For the text-containing cell, return its midpoint in [x, y] coordinate format. 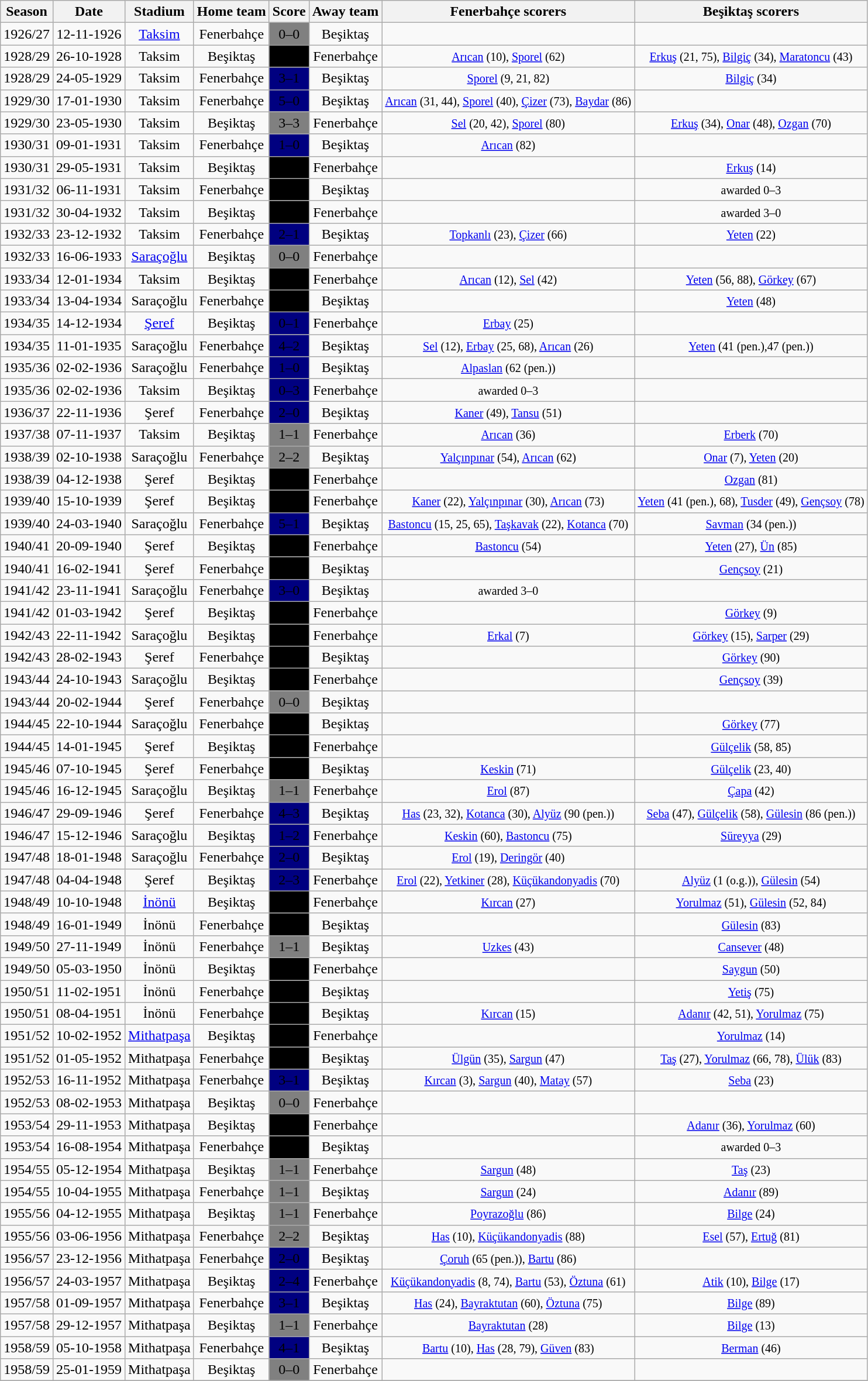
29-12-1957 [89, 1325]
Bilge (13) [751, 1325]
04-12-1938 [89, 479]
Saygun (50) [751, 969]
Görkey (90) [751, 657]
Bartu (10), Has (28, 79), Güven (83) [508, 1347]
Alpaslan (62 (pen.)) [508, 368]
Arıcan (12), Sel (42) [508, 279]
Erol (19), Deringör (40) [508, 857]
16-08-1954 [89, 1147]
2–3 [289, 880]
28-02-1943 [89, 657]
20-02-1944 [89, 702]
Sargun (24) [508, 1191]
13-04-1934 [89, 301]
Süreyya (29) [751, 835]
Esel (57), Ertuğ (81) [751, 1236]
16-12-1945 [89, 791]
Alyüz (1 (o.g.)), Gülesin (54) [751, 880]
04-04-1948 [89, 880]
05-10-1958 [89, 1347]
Kırcan (27) [508, 902]
10-10-1948 [89, 902]
Bilgiç (34) [751, 78]
Yeten (27), Ün (85) [751, 546]
Beşiktaş scorers [751, 12]
1926/27 [27, 34]
Stadium [160, 12]
Seba (23) [751, 1080]
Gülesin (83) [751, 924]
Date [89, 12]
Season [27, 12]
22-11-1936 [89, 412]
Keskin (60), Bastoncu (75) [508, 835]
05-12-1954 [89, 1169]
07-11-1937 [89, 435]
Bayraktutan (28) [508, 1325]
Away team [345, 12]
09-01-1931 [89, 145]
Arıcan (82) [508, 145]
Görkey (9) [751, 612]
Erkal (7) [508, 635]
Adanır (42, 51), Yorulmaz (75) [751, 1014]
15-12-1946 [89, 835]
Kırcan (3), Sargun (40), Matay (57) [508, 1080]
Arıcan (31, 44), Sporel (40), Çizer (73), Baydar (86) [508, 101]
Erkuş (21, 75), Bilgiç (34), Maratoncu (43) [751, 56]
Erbay (25) [508, 323]
Çapa (42) [751, 791]
01-05-1952 [89, 1058]
Sporel (9, 21, 82) [508, 78]
01-03-1942 [89, 612]
1–3 [289, 1014]
05-03-1950 [89, 969]
Uzkes (43) [508, 946]
25-01-1959 [89, 1370]
16-06-1933 [89, 256]
16-01-1949 [89, 924]
Home team [232, 12]
04-12-1955 [89, 1214]
22-10-1944 [89, 724]
23-11-1941 [89, 590]
16-02-1941 [89, 568]
07-10-1945 [89, 769]
16-11-1952 [89, 1080]
Fenerbahçe scorers [508, 12]
Küçükandonyadis (8, 74), Bartu (53), Öztuna (61) [508, 1280]
30-04-1932 [89, 212]
Arıcan (36) [508, 435]
12-11-1926 [89, 34]
Ülgün (35), Sargun (47) [508, 1058]
4–1 [289, 1347]
Atik (10), Bilge (17) [751, 1280]
Yeten (41 (pen.), 68), Tusder (49), Gençsoy (78) [751, 501]
Gülçelik (58, 85) [751, 746]
17-01-1930 [89, 101]
Sel (20, 42), Sporel (80) [508, 123]
02-10-1938 [89, 457]
29-11-1953 [89, 1125]
24-10-1943 [89, 680]
23-05-1930 [89, 123]
23-12-1956 [89, 1258]
Score [289, 12]
Erkuş (14) [751, 167]
5–0 [289, 101]
23-12-1932 [89, 234]
01-09-1957 [89, 1303]
29-09-1946 [89, 813]
10-02-1952 [89, 1036]
Görkey (15), Sarper (29) [751, 635]
Gençsoy (39) [751, 680]
1937/38 [27, 435]
Kaner (22), Yalçınpınar (30), Arıcan (73) [508, 501]
Adanır (89) [751, 1191]
Gençsoy (21) [751, 568]
06-11-1931 [89, 190]
Erberk (70) [751, 435]
Yorulmaz (14) [751, 1036]
Yeten (48) [751, 301]
Poyrazoğlu (86) [508, 1214]
24-03-1940 [89, 524]
3–3 [289, 123]
08-04-1951 [89, 1014]
Taş (23) [751, 1169]
26-10-1928 [89, 56]
Görkey (77) [751, 724]
Onar (7), Yeten (20) [751, 457]
27-11-1949 [89, 946]
Berman (46) [751, 1347]
Yeten (56, 88), Görkey (67) [751, 279]
Sel (12), Erbay (25, 68), Arıcan (26) [508, 346]
Çoruh (65 (pen.)), Bartu (86) [508, 1258]
Sargun (48) [508, 1169]
Cansever (48) [751, 946]
Yalçınpınar (54), Arıcan (62) [508, 457]
14-12-1934 [89, 323]
12-01-1934 [89, 279]
Keskin (71) [508, 769]
22-11-1942 [89, 635]
Yeten (22) [751, 234]
24-05-1929 [89, 78]
1936/37 [27, 412]
15-10-1939 [89, 501]
Erol (22), Yetkiner (28), Küçükandonyadis (70) [508, 880]
Yorulmaz (51), Gülesin (52, 84) [751, 902]
Bastoncu (54) [508, 546]
Kaner (49), Tansu (51) [508, 412]
Savman (34 (pen.)) [751, 524]
Bilge (89) [751, 1303]
Seba (47), Gülçelik (58), Gülesin (86 (pen.)) [751, 813]
Gülçelik (23, 40) [751, 769]
Taş (27), Yorulmaz (66, 78), Ülük (83) [751, 1058]
Yeten (41 (pen.),47 (pen.)) [751, 346]
10-04-1955 [89, 1191]
5–1 [289, 524]
18-01-1948 [89, 857]
3–2 [289, 279]
11-01-1935 [89, 346]
Adanır (36), Yorulmaz (60) [751, 1125]
20-09-1940 [89, 546]
Ozgan (81) [751, 479]
Bastoncu (15, 25, 65), Taşkavak (22), Kotanca (70) [508, 524]
Has (10), Küçükandonyadis (88) [508, 1236]
Kırcan (15) [508, 1014]
Erol (87) [508, 791]
Yetiş (75) [751, 991]
03-06-1956 [89, 1236]
Bilge (24) [751, 1214]
Erkuş (34), Onar (48), Ozgan (70) [751, 123]
24-03-1957 [89, 1280]
Has (24), Bayraktutan (60), Öztuna (75) [508, 1303]
Topkanlı (23), Çizer (66) [508, 234]
Arıcan (10), Sporel (62) [508, 56]
08-02-1953 [89, 1103]
11-02-1951 [89, 991]
14-01-1945 [89, 746]
29-05-1931 [89, 167]
Has (23, 32), Kotanca (30), Alyüz (90 (pen.)) [508, 813]
